Output the (x, y) coordinate of the center of the cell containing the given text.  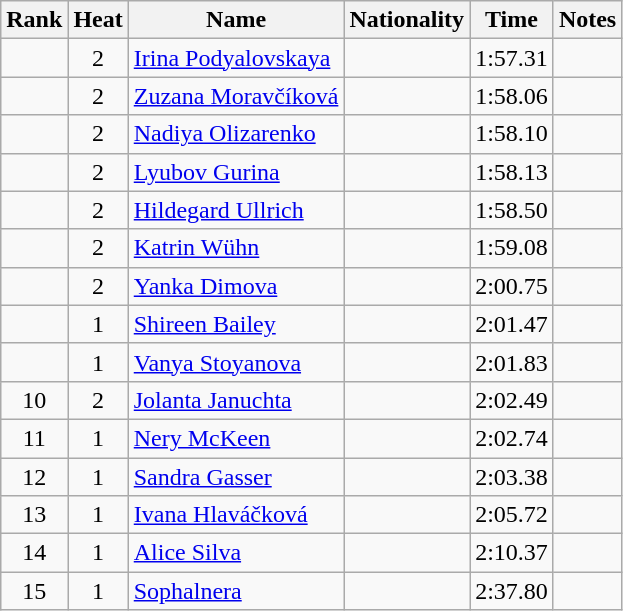
2:01.47 (512, 324)
12 (34, 477)
Hildegard Ullrich (236, 210)
2:00.75 (512, 286)
Vanya Stoyanova (236, 362)
14 (34, 553)
10 (34, 400)
15 (34, 591)
2:02.49 (512, 400)
2:05.72 (512, 515)
1:58.10 (512, 134)
Heat (98, 20)
13 (34, 515)
Zuzana Moravčíková (236, 96)
Sandra Gasser (236, 477)
2:10.37 (512, 553)
2:37.80 (512, 591)
Nationality (407, 20)
2:03.38 (512, 477)
Nadiya Olizarenko (236, 134)
1:57.31 (512, 58)
Katrin Wühn (236, 248)
Alice Silva (236, 553)
Nery McKeen (236, 438)
Sophalnera (236, 591)
2:01.83 (512, 362)
1:58.13 (512, 172)
Shireen Bailey (236, 324)
2:02.74 (512, 438)
11 (34, 438)
1:58.06 (512, 96)
Name (236, 20)
Irina Podyalovskaya (236, 58)
Ivana Hlaváčková (236, 515)
Notes (587, 20)
Rank (34, 20)
Time (512, 20)
Jolanta Januchta (236, 400)
1:59.08 (512, 248)
Lyubov Gurina (236, 172)
1:58.50 (512, 210)
Yanka Dimova (236, 286)
